Determine the [X, Y] coordinate at the center of the cell enclosing the given text.  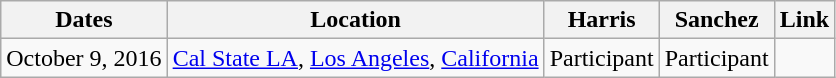
Harris [602, 20]
Sanchez [716, 20]
Link [804, 20]
Dates [84, 20]
Cal State LA, Los Angeles, California [356, 58]
Location [356, 20]
October 9, 2016 [84, 58]
